Return the (X, Y) coordinate for the center point of the cell that contains the specified text.  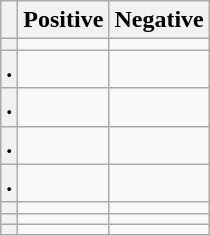
Negative (159, 20)
Positive (64, 20)
